Capture the cell that displays the provided text and extract its [X, Y] central coordinate. 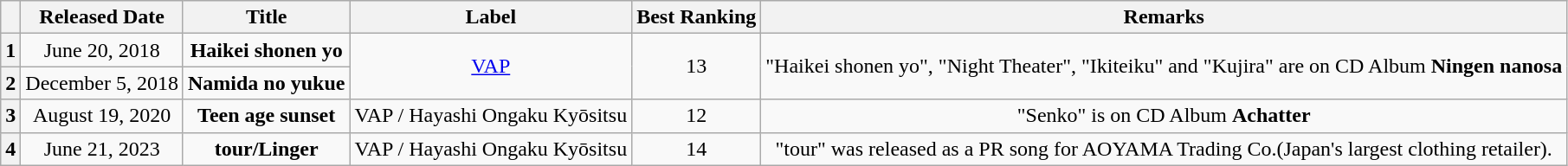
December 5, 2018 [102, 83]
Teen age sunset [266, 116]
Best Ranking [696, 17]
4 [10, 149]
Remarks [1164, 17]
14 [696, 149]
13 [696, 67]
1 [10, 50]
Released Date [102, 17]
3 [10, 116]
June 20, 2018 [102, 50]
tour/Linger [266, 149]
"Haikei shonen yo", "Night Theater", "Ikiteiku" and "Kujira" are on CD Album Ningen nanosa [1164, 67]
"Senko" is on CD Album Achatter [1164, 116]
12 [696, 116]
"tour" was released as a PR song for AOYAMA Trading Co.(Japan's largest clothing retailer). [1164, 149]
2 [10, 83]
Title [266, 17]
VAP [491, 67]
June 21, 2023 [102, 149]
Label [491, 17]
Namida no yukue [266, 83]
August 19, 2020 [102, 116]
Haikei shonen yo [266, 50]
